Return (x, y) of the center of cell containing provided text 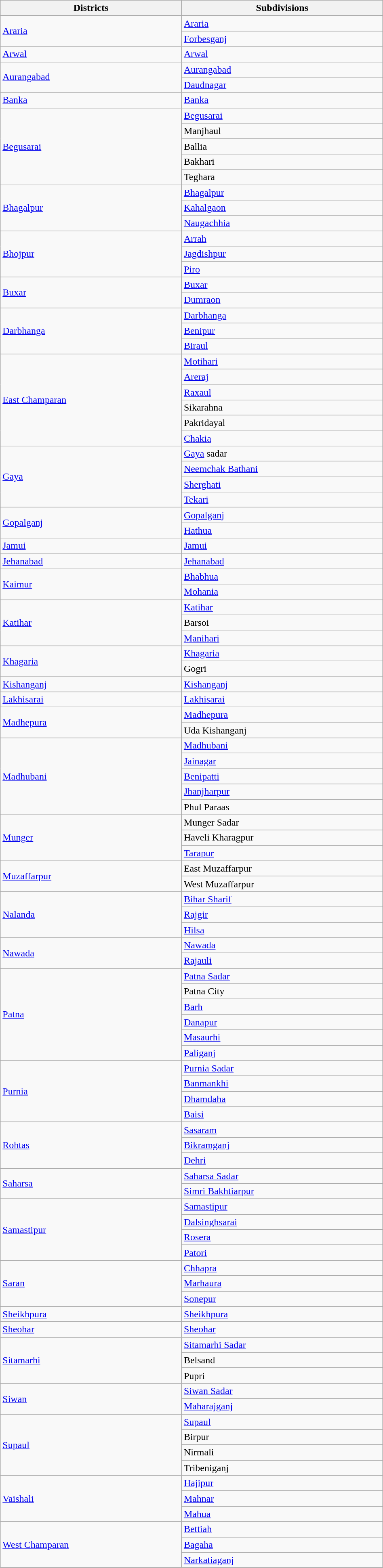
Patna (91, 1015)
Dalsinghsarai (282, 1222)
Nalanda (91, 914)
Areraj (282, 377)
Purnia Sadar (282, 1068)
Mohania (282, 592)
Kaimur (91, 584)
Motihari (282, 361)
Banmankhi (282, 1084)
Bhabhua (282, 576)
Munger Sadar (282, 822)
Chakia (282, 438)
Pupri (282, 1375)
Bikramganj (282, 1145)
Danapur (282, 1022)
Sikarahna (282, 407)
Benipatti (282, 776)
Vaishali (91, 1499)
Tekari (282, 500)
Jainagar (282, 761)
Gogri (282, 669)
Haveli Kharagpur (282, 838)
Bagaha (282, 1545)
Kahalgaon (282, 208)
Daudnagar (282, 85)
Phul Paraas (282, 807)
Raxaul (282, 392)
Saran (91, 1283)
Maharajganj (282, 1406)
Rosera (282, 1237)
Gaya sadar (282, 454)
Mahua (282, 1514)
Forbesganj (282, 39)
Nirmali (282, 1453)
Jhanjharpur (282, 792)
Bettiah (282, 1529)
Rajauli (282, 961)
Marhaura (282, 1283)
Dehri (282, 1160)
Tarapur (282, 853)
Barsoi (282, 623)
Munger (91, 838)
Siwan Sadar (282, 1391)
Patna City (282, 992)
Naugachhia (282, 223)
East Champaran (91, 400)
Sonepur (282, 1299)
West Muzaffarpur (282, 884)
Uda Kishanganj (282, 730)
Sasaram (282, 1130)
Manjhaul (282, 131)
Benipur (282, 331)
Sitamarhi Sadar (282, 1345)
Patori (282, 1253)
Tribeniganj (282, 1468)
Purnia (91, 1091)
Piro (282, 269)
Sitamarhi (91, 1360)
Belsand (282, 1360)
Teghara (282, 177)
Simri Bakhtiarpur (282, 1191)
Paliganj (282, 1053)
Pakridayal (282, 423)
Mahnar (282, 1499)
Hilsa (282, 930)
Arrah (282, 239)
Dumraon (282, 300)
Ballia (282, 146)
Dhamdaha (282, 1099)
Hajipur (282, 1483)
Neemchak Bathani (282, 469)
Gaya (91, 477)
Chhapra (282, 1268)
Siwan (91, 1398)
Rohtas (91, 1145)
Manihari (282, 638)
Biraul (282, 346)
Rajgir (282, 914)
Muzaffarpur (91, 876)
Saharsa Sadar (282, 1176)
Saharsa (91, 1184)
Baisi (282, 1114)
Bhojpur (91, 254)
Barh (282, 1007)
Patna Sadar (282, 976)
East Muzaffarpur (282, 868)
Subdivisions (282, 8)
Jagdishpur (282, 254)
Narkatiaganj (282, 1560)
Bakhari (282, 161)
Masaurhi (282, 1038)
West Champaran (91, 1545)
Bihar Sharif (282, 899)
Sherghati (282, 484)
Hathua (282, 530)
Birpur (282, 1437)
Districts (91, 8)
